Capture the cell that displays the provided text and extract its [x, y] central coordinate. 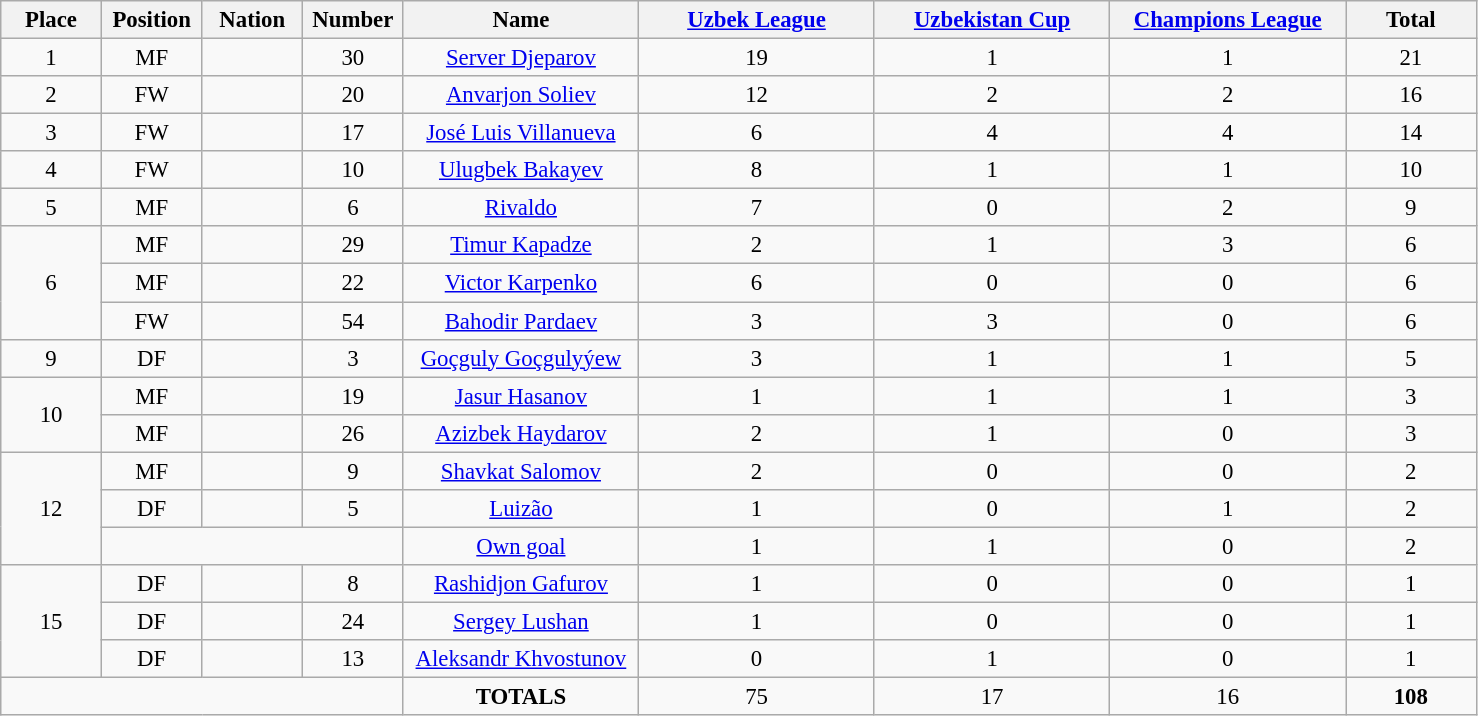
29 [354, 245]
26 [354, 433]
Ulugbek Bakayev [521, 170]
21 [1412, 58]
24 [354, 621]
7 [757, 208]
Bahodir Pardaev [521, 321]
Position [152, 20]
Rashidjon Gafurov [521, 584]
Victor Karpenko [521, 283]
Nation [252, 20]
22 [354, 283]
TOTALS [521, 697]
20 [354, 95]
13 [354, 659]
30 [354, 58]
Place [52, 20]
Name [521, 20]
Rivaldo [521, 208]
Server Djeparov [521, 58]
14 [1412, 133]
Azizbek Haydarov [521, 433]
Anvarjon Soliev [521, 95]
Shavkat Salomov [521, 471]
Aleksandr Khvostunov [521, 659]
Sergey Lushan [521, 621]
Timur Kapadze [521, 245]
Number [354, 20]
Total [1412, 20]
Own goal [521, 546]
Uzbek League [757, 20]
75 [757, 697]
108 [1412, 697]
Champions League [1228, 20]
Jasur Hasanov [521, 396]
José Luis Villanueva [521, 133]
15 [52, 622]
Goçguly Goçgulyýew [521, 358]
Luizão [521, 509]
Uzbekistan Cup [992, 20]
54 [354, 321]
